Extract the (X, Y) coordinate from the center of the cell holding the provided text.  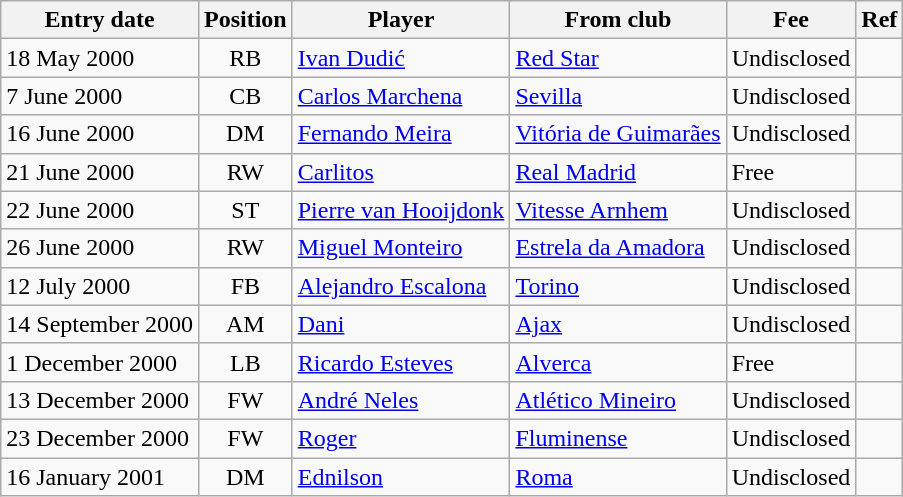
Roma (618, 477)
22 June 2000 (100, 210)
Entry date (100, 20)
Alverca (618, 362)
Roger (401, 438)
Ricardo Esteves (401, 362)
16 January 2001 (100, 477)
16 June 2000 (100, 134)
7 June 2000 (100, 96)
Torino (618, 286)
André Neles (401, 400)
Atlético Mineiro (618, 400)
14 September 2000 (100, 324)
FB (245, 286)
Red Star (618, 58)
Dani (401, 324)
Ednilson (401, 477)
Fluminense (618, 438)
Real Madrid (618, 172)
CB (245, 96)
Alejandro Escalona (401, 286)
Pierre van Hooijdonk (401, 210)
Fernando Meira (401, 134)
Estrela da Amadora (618, 248)
Sevilla (618, 96)
Player (401, 20)
Vitória de Guimarães (618, 134)
Carlitos (401, 172)
Ref (880, 20)
18 May 2000 (100, 58)
From club (618, 20)
ST (245, 210)
1 December 2000 (100, 362)
Vitesse Arnhem (618, 210)
12 July 2000 (100, 286)
Carlos Marchena (401, 96)
21 June 2000 (100, 172)
LB (245, 362)
Miguel Monteiro (401, 248)
26 June 2000 (100, 248)
AM (245, 324)
RB (245, 58)
Position (245, 20)
Fee (791, 20)
23 December 2000 (100, 438)
Ivan Dudić (401, 58)
Ajax (618, 324)
13 December 2000 (100, 400)
